Capture the cell that displays the provided text and extract its [X, Y] central coordinate. 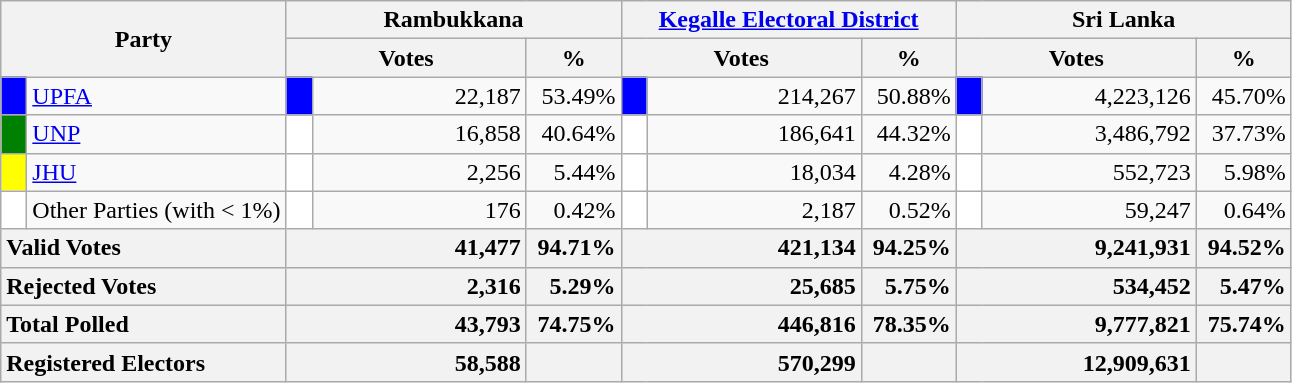
5.47% [1244, 286]
552,723 [1089, 172]
43,793 [406, 324]
5.44% [574, 172]
9,241,931 [1076, 248]
37.73% [1244, 134]
16,858 [419, 134]
59,247 [1089, 210]
Sri Lanka [1124, 20]
186,641 [754, 134]
UPFA [156, 96]
94.71% [574, 248]
JHU [156, 172]
Valid Votes [144, 248]
40.64% [574, 134]
Kegalle Electoral District [788, 20]
3,486,792 [1089, 134]
44.32% [908, 134]
4,223,126 [1089, 96]
75.74% [1244, 324]
0.52% [908, 210]
18,034 [754, 172]
22,187 [419, 96]
2,256 [419, 172]
4.28% [908, 172]
Rambukkana [454, 20]
570,299 [741, 362]
53.49% [574, 96]
214,267 [754, 96]
74.75% [574, 324]
12,909,631 [1076, 362]
41,477 [406, 248]
5.98% [1244, 172]
2,316 [406, 286]
78.35% [908, 324]
UNP [156, 134]
5.75% [908, 286]
5.29% [574, 286]
50.88% [908, 96]
0.64% [1244, 210]
446,816 [741, 324]
0.42% [574, 210]
9,777,821 [1076, 324]
94.52% [1244, 248]
421,134 [741, 248]
176 [419, 210]
94.25% [908, 248]
Total Polled [144, 324]
45.70% [1244, 96]
534,452 [1076, 286]
2,187 [754, 210]
Other Parties (with < 1%) [156, 210]
Party [144, 39]
58,588 [406, 362]
Registered Electors [144, 362]
Rejected Votes [144, 286]
25,685 [741, 286]
